Search for the cell housing the specified text and yield its (x, y) center coordinate. 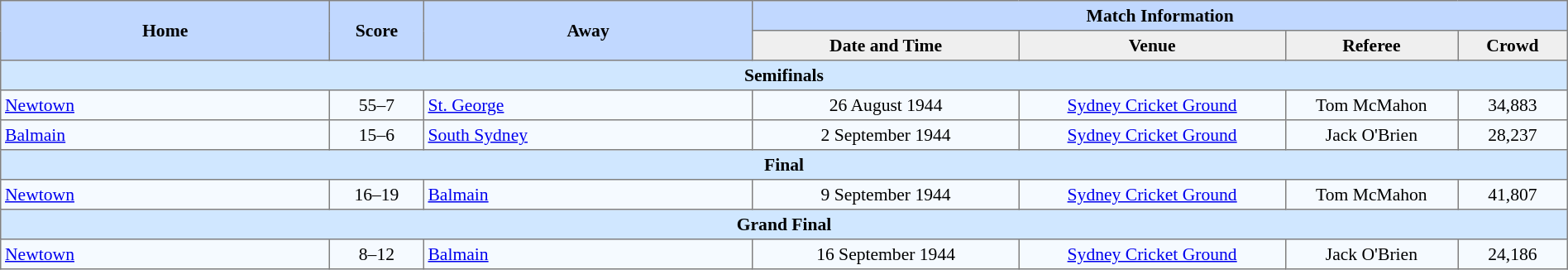
Semifinals (784, 75)
Venue (1152, 46)
South Sydney (588, 135)
Home (165, 31)
16 September 1944 (886, 254)
24,186 (1513, 254)
Final (784, 165)
28,237 (1513, 135)
41,807 (1513, 195)
Away (588, 31)
Crowd (1513, 46)
St. George (588, 105)
26 August 1944 (886, 105)
2 September 1944 (886, 135)
34,883 (1513, 105)
Date and Time (886, 46)
Score (377, 31)
15–6 (377, 135)
Grand Final (784, 224)
8–12 (377, 254)
9 September 1944 (886, 195)
55–7 (377, 105)
Match Information (1159, 16)
Referee (1371, 46)
16–19 (377, 195)
